Determine the (X, Y) coordinate at the center of the cell enclosing the given text.  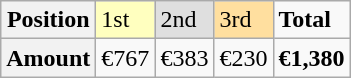
Position (48, 20)
Amount (48, 58)
€1,380 (312, 58)
2nd (184, 20)
1st (126, 20)
€230 (244, 58)
3rd (244, 20)
€767 (126, 58)
€383 (184, 58)
Total (312, 20)
